Locate the cell with the specified text and output its [x, y] center coordinate. 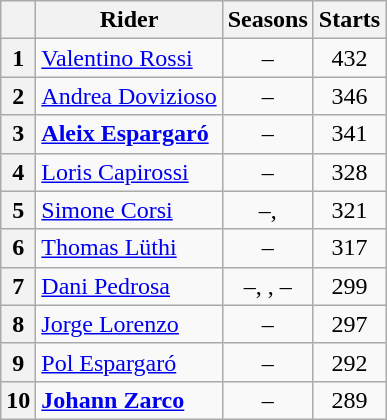
Simone Corsi [129, 210]
Jorge Lorenzo [129, 324]
–, , – [268, 286]
328 [349, 172]
5 [18, 210]
8 [18, 324]
Andrea Dovizioso [129, 96]
2 [18, 96]
317 [349, 248]
292 [349, 362]
297 [349, 324]
7 [18, 286]
4 [18, 172]
Pol Espargaró [129, 362]
Thomas Lüthi [129, 248]
Dani Pedrosa [129, 286]
9 [18, 362]
Seasons [268, 20]
6 [18, 248]
341 [349, 134]
299 [349, 286]
–, [268, 210]
Aleix Espargaró [129, 134]
Loris Capirossi [129, 172]
432 [349, 58]
Starts [349, 20]
346 [349, 96]
3 [18, 134]
1 [18, 58]
289 [349, 400]
Johann Zarco [129, 400]
Rider [129, 20]
321 [349, 210]
10 [18, 400]
Valentino Rossi [129, 58]
